Determine the (X, Y) coordinate at the center of the cell enclosing the given text.  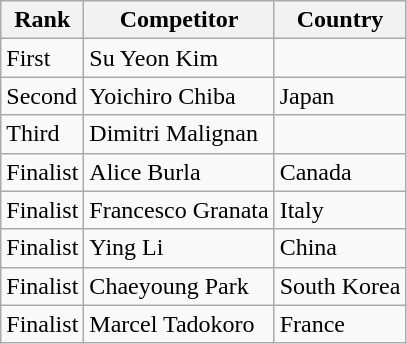
Canada (340, 172)
Chaeyoung Park (179, 286)
Dimitri Malignan (179, 134)
Competitor (179, 20)
Alice Burla (179, 172)
Marcel Tadokoro (179, 324)
Su Yeon Kim (179, 58)
Ying Li (179, 248)
France (340, 324)
Yoichiro Chiba (179, 96)
Italy (340, 210)
Francesco Granata (179, 210)
Third (42, 134)
South Korea (340, 286)
Second (42, 96)
First (42, 58)
Japan (340, 96)
China (340, 248)
Country (340, 20)
Rank (42, 20)
